Find where the given text appears and provide that cell's center as [X, Y] coordinate. 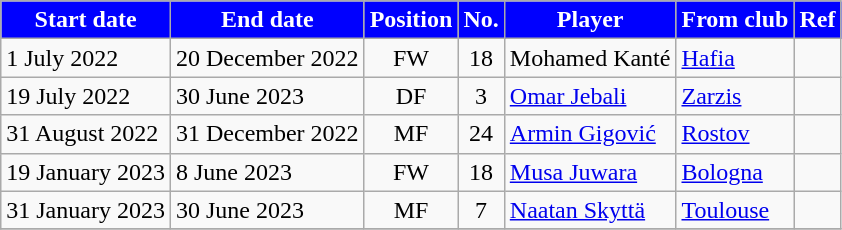
Ref [818, 20]
Position [411, 20]
Mohamed Kanté [590, 58]
Armin Gigović [590, 134]
No. [481, 20]
Omar Jebali [590, 96]
1 July 2022 [86, 58]
3 [481, 96]
31 December 2022 [267, 134]
Player [590, 20]
24 [481, 134]
19 July 2022 [86, 96]
Naatan Skyttä [590, 210]
31 August 2022 [86, 134]
8 June 2023 [267, 172]
Bologna [735, 172]
Hafia [735, 58]
Musa Juwara [590, 172]
19 January 2023 [86, 172]
Rostov [735, 134]
31 January 2023 [86, 210]
End date [267, 20]
7 [481, 210]
Start date [86, 20]
From club [735, 20]
DF [411, 96]
20 December 2022 [267, 58]
Zarzis [735, 96]
Toulouse [735, 210]
